Locate the cell with the specified text and output its (x, y) center coordinate. 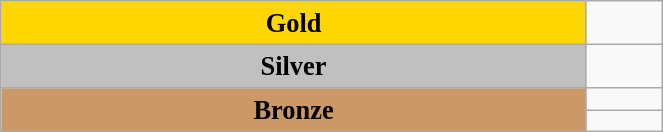
Bronze (294, 109)
Silver (294, 66)
Gold (294, 22)
